Determine the (X, Y) coordinate at the center of the cell enclosing the given text.  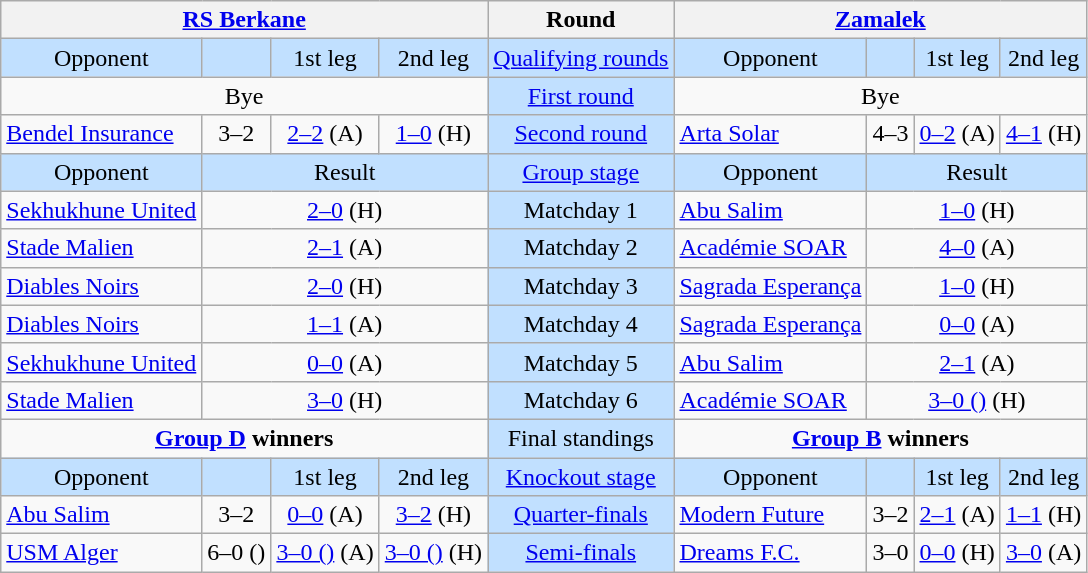
Second round (581, 134)
6–0 () (236, 553)
3–0 () (A) (325, 553)
Final standings (581, 438)
3–0 (A) (1043, 553)
RS Berkane (244, 20)
Quarter-finals (581, 515)
4–3 (890, 134)
Dreams F.C. (770, 553)
Semi-finals (581, 553)
Matchday 3 (581, 286)
First round (581, 96)
Matchday 2 (581, 248)
2–2 (A) (325, 134)
Bendel Insurance (102, 134)
0–2 (A) (957, 134)
Matchday 6 (581, 400)
Matchday 1 (581, 210)
Arta Solar (770, 134)
Group B winners (880, 438)
USM Alger (102, 553)
0–0 (H) (957, 553)
Qualifying rounds (581, 58)
4–0 (A) (977, 248)
3–2 (H) (433, 515)
1–1 (H) (1043, 515)
Modern Future (770, 515)
4–1 (H) (1043, 134)
3–0 (H) (345, 400)
Knockout stage (581, 477)
Matchday 5 (581, 362)
Group stage (581, 172)
Group D winners (244, 438)
Zamalek (880, 20)
Round (581, 20)
Matchday 4 (581, 324)
1–1 (A) (345, 324)
3–0 (890, 553)
